Capture the cell that displays the provided text and extract its (X, Y) central coordinate. 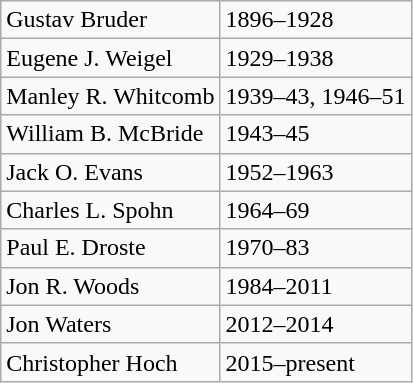
Gustav Bruder (110, 20)
1984–2011 (316, 286)
Paul E. Droste (110, 248)
Manley R. Whitcomb (110, 96)
1952–1963 (316, 172)
Eugene J. Weigel (110, 58)
1943–45 (316, 134)
Jon R. Woods (110, 286)
Jon Waters (110, 324)
1939–43, 1946–51 (316, 96)
Charles L. Spohn (110, 210)
1929–1938 (316, 58)
William B. McBride (110, 134)
2012–2014 (316, 324)
Christopher Hoch (110, 362)
1896–1928 (316, 20)
Jack O. Evans (110, 172)
1964–69 (316, 210)
2015–present (316, 362)
1970–83 (316, 248)
